Locate the cell with the specified text and output its [x, y] center coordinate. 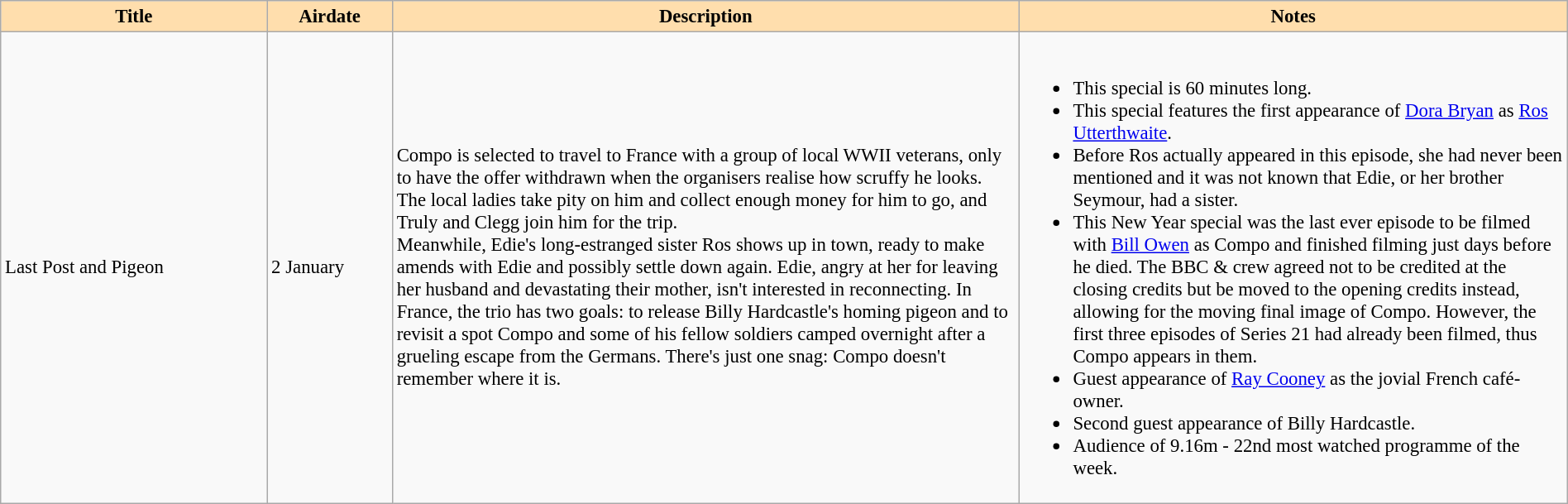
Description [705, 17]
2 January [330, 268]
Last Post and Pigeon [134, 268]
Airdate [330, 17]
Notes [1293, 17]
Title [134, 17]
